Scan for the cell matching the given text and deliver its [x, y] coordinate at center. 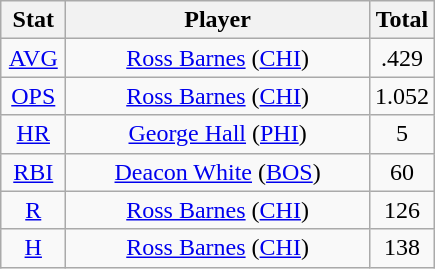
HR [34, 134]
1.052 [402, 96]
126 [402, 210]
60 [402, 172]
OPS [34, 96]
AVG [34, 58]
Deacon White (BOS) [218, 172]
.429 [402, 58]
George Hall (PHI) [218, 134]
Player [218, 20]
Stat [34, 20]
R [34, 210]
H [34, 248]
Total [402, 20]
RBI [34, 172]
138 [402, 248]
5 [402, 134]
